Scan for the cell matching the given text and deliver its [X, Y] coordinate at center. 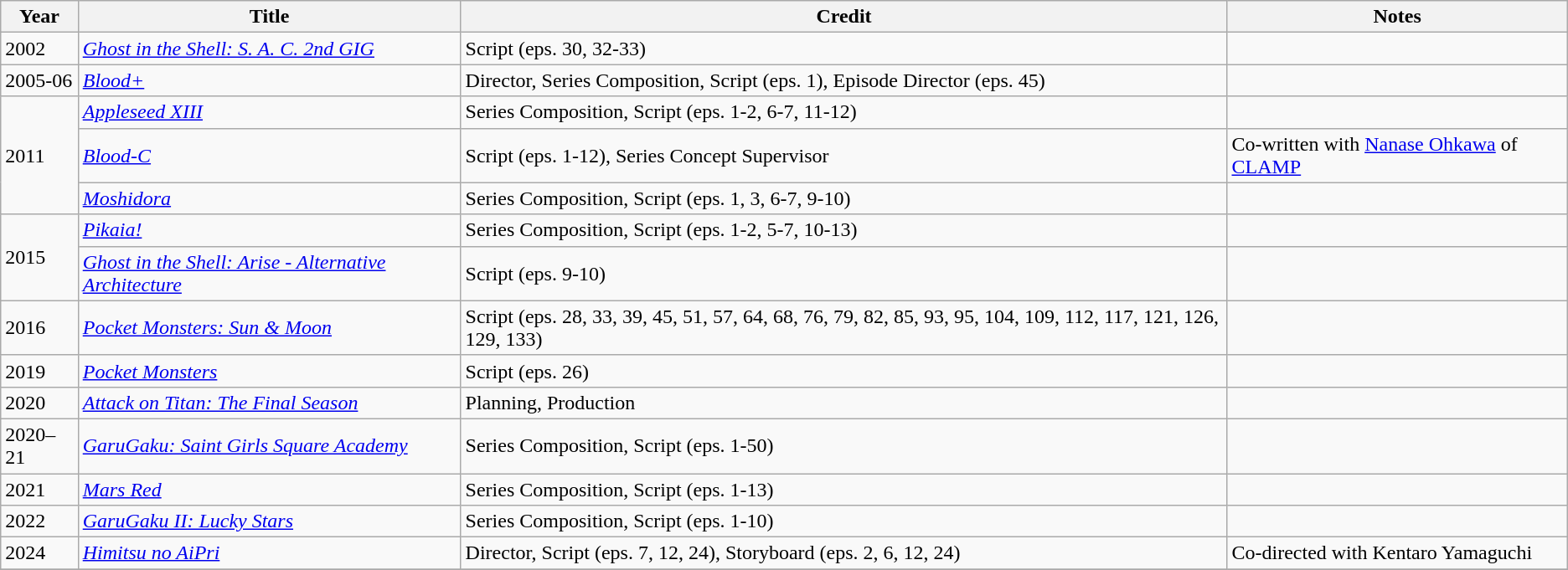
Pocket Monsters [270, 371]
Director, Script (eps. 7, 12, 24), Storyboard (eps. 2, 6, 12, 24) [844, 553]
2002 [39, 49]
2021 [39, 490]
Ghost in the Shell: Arise - Alternative Architecture [270, 273]
Blood+ [270, 80]
2015 [39, 258]
2005-06 [39, 80]
Notes [1397, 17]
2016 [39, 328]
Year [39, 17]
Co-directed with Kentaro Yamaguchi [1397, 553]
Appleseed XIII [270, 112]
Script (eps. 26) [844, 371]
2020 [39, 403]
Title [270, 17]
Pikaia! [270, 230]
2024 [39, 553]
Pocket Monsters: Sun & Moon [270, 328]
Script (eps. 28, 33, 39, 45, 51, 57, 64, 68, 76, 79, 82, 85, 93, 95, 104, 109, 112, 117, 121, 126, 129, 133) [844, 328]
Ghost in the Shell: S. A. C. 2nd GIG [270, 49]
Attack on Titan: The Final Season [270, 403]
Co-written with Nanase Ohkawa of CLAMP [1397, 156]
Series Composition, Script (eps. 1-13) [844, 490]
Series Composition, Script (eps. 1, 3, 6-7, 9-10) [844, 198]
Mars Red [270, 490]
Series Composition, Script (eps. 1-10) [844, 521]
2011 [39, 156]
Blood-C [270, 156]
GaruGaku II: Lucky Stars [270, 521]
2022 [39, 521]
Himitsu no AiPri [270, 553]
Director, Series Composition, Script (eps. 1), Episode Director (eps. 45) [844, 80]
Series Composition, Script (eps. 1-50) [844, 445]
Series Composition, Script (eps. 1-2, 5-7, 10-13) [844, 230]
Credit [844, 17]
Series Composition, Script (eps. 1-2, 6-7, 11-12) [844, 112]
Planning, Production [844, 403]
Script (eps. 30, 32-33) [844, 49]
Moshidora [270, 198]
Script (eps. 1-12), Series Concept Supervisor [844, 156]
2019 [39, 371]
2020–21 [39, 445]
GaruGaku: Saint Girls Square Academy [270, 445]
Script (eps. 9-10) [844, 273]
